Determine the (x, y) coordinate at the center of the cell enclosing the given text.  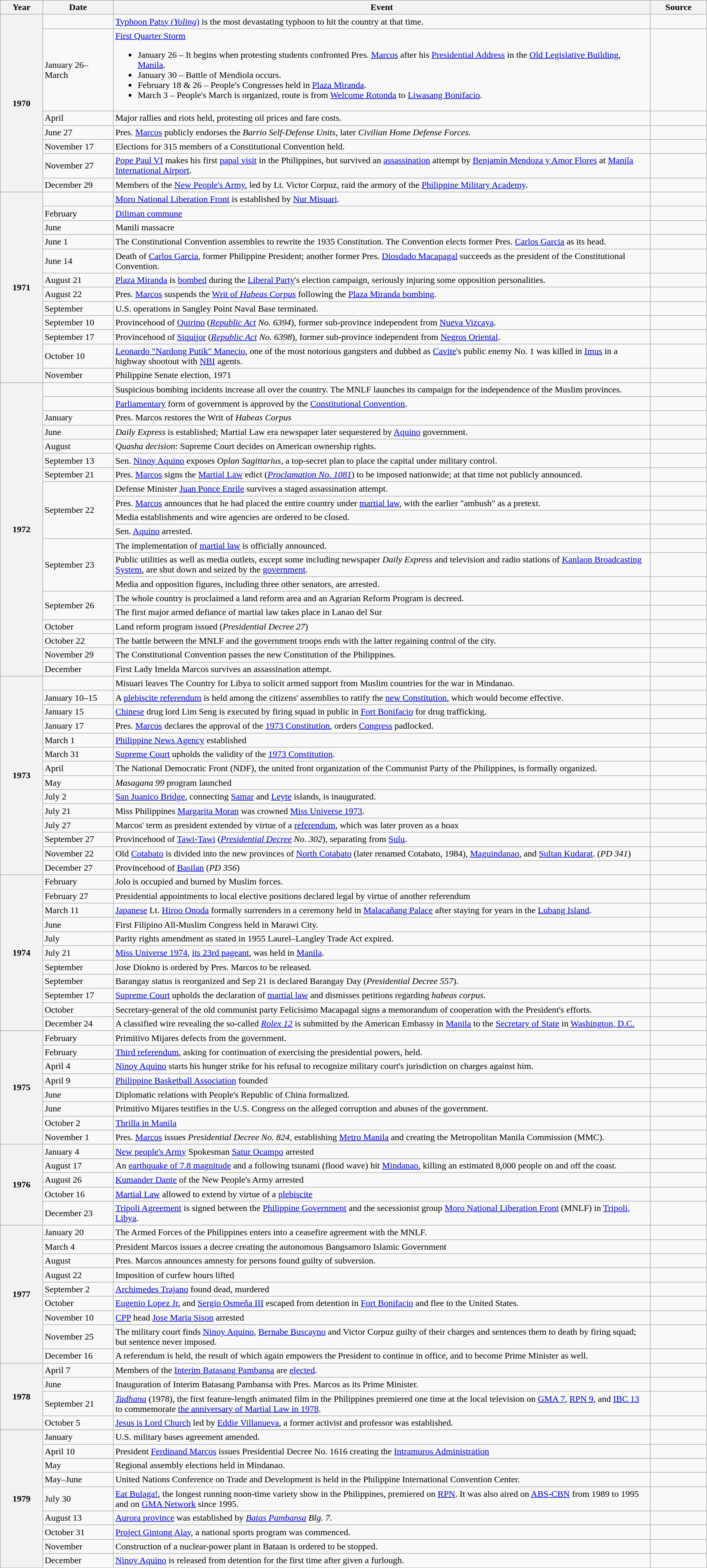
January 17 (78, 726)
Suspicious bombing incidents increase all over the country. The MNLF launches its campaign for the independence of the Muslim provinces. (382, 389)
October 2 (78, 1123)
Aurora province was established by Batas Pambansa Blg. 7. (382, 1518)
New people's Army Spokesman Satur Ocampo arrested (382, 1151)
September 2 (78, 1289)
Diliman commune (382, 213)
Ninoy Aquino starts his hunger strike for his refusal to recognize military court's jurisdiction on charges against him. (382, 1066)
January 20 (78, 1233)
November 27 (78, 165)
Marcos' term as president extended by virtue of a referendum, which was later proven as a hoax (382, 825)
December 29 (78, 185)
Pres. Marcos issues Presidential Decree No. 824, establishing Metro Manila and creating the Metropolitan Manila Commission (MMC). (382, 1137)
Pres. Marcos declares the approval of the 1973 Constitution, orders Congress padlocked. (382, 726)
November 25 (78, 1337)
First Lady Imelda Marcos survives an assassination attempt. (382, 669)
December 27 (78, 868)
Old Cotabato is divided into the new provinces of North Cotabato (later renamed Cotabato, 1984), Maguindanao, and Sultan Kudarat. (PD 341) (382, 854)
1974 (22, 953)
1976 (22, 1184)
December 24 (78, 1024)
Philippine Senate election, 1971 (382, 375)
Date (78, 7)
June 27 (78, 132)
Diplomatic relations with People's Republic of China formalized. (382, 1095)
Parity rights amendment as stated in 1955 Laurel–Langley Trade Act expired. (382, 938)
Archimedes Trajano found dead, murdered (382, 1289)
April 4 (78, 1066)
Members of the New People's Army, led by Lt. Victor Corpuz, raid the armory of the Philippine Military Academy. (382, 185)
Philippine News Agency established (382, 740)
Ninoy Aquino is released from detention for the first time after given a furlough. (382, 1561)
The implementation of martial law is officially announced. (382, 546)
Jose Diokno is ordered by Pres. Marcos to be released. (382, 967)
1975 (22, 1088)
Masagana 99 program launched (382, 783)
December 16 (78, 1356)
August 26 (78, 1180)
June 1 (78, 242)
Sen. Aquino arrested. (382, 531)
U.S. military bases agreement amended. (382, 1437)
May–June (78, 1480)
October 10 (78, 356)
Kumander Dante of the New People's Army arrested (382, 1180)
Year (22, 7)
Land reform program issued (Presidential Decree 27) (382, 627)
The Constitutional Convention passes the new Constitution of the Philippines. (382, 655)
Source (679, 7)
The Constitutional Convention assembles to rewrite the 1935 Constitution. The Convention elects former Pres. Carlos Garcia as its head. (382, 242)
Tripoli Agreement is signed between the Philippine Government and the secessionist group Moro National Liberation Front (MNLF) in Tripoli, Libya. (382, 1214)
February 27 (78, 896)
Provincehood of Quirino (Republic Act No. 6394), former sub-province independent from Nueva Vizcaya. (382, 323)
October 31 (78, 1532)
Sen. Ninoy Aquino exposes Oplan Sagittarius, a top-secret plan to place the capital under military control. (382, 460)
Manili massacre (382, 227)
Pres. Marcos announces that he had placed the entire country under martial law, with the earlier "ambush" as a pretext. (382, 503)
Misuari leaves The Country for Libya to solicit armed support from Muslim countries for the war in Mindanao. (382, 683)
The whole country is proclaimed a land reform area and an Agrarian Reform Program is decreed. (382, 598)
November 1 (78, 1137)
August 17 (78, 1165)
September 23 (78, 565)
Martial Law allowed to extend by virtue of a plebiscite (382, 1194)
November 22 (78, 854)
Defense Minister Juan Ponce Enrile survives a staged assassination attempt. (382, 489)
Construction of a nuclear-power plant in Bataan is ordered to be stopped. (382, 1546)
A classified wire revealing the so-called Rolex 12 is submitted by the American Embassy in Manila to the Secretary of State in Washington, D.C. (382, 1024)
October 16 (78, 1194)
Chinese drug lord Lim Seng is executed by firing squad in public in Fort Bonifacio for drug trafficking. (382, 712)
Event (382, 7)
Jesus is Lord Church led by Eddie Villanueva, a former activist and professor was established. (382, 1423)
December 23 (78, 1214)
Moro National Liberation Front is established by Nur Misuari. (382, 199)
July (78, 938)
September 10 (78, 323)
Provincehood of Tawi-Tawi (Presidential Decree No. 302), separating from Sulu. (382, 839)
Primitivo Mijares testifies in the U.S. Congress on the alleged corruption and abuses of the government. (382, 1109)
San Juanico Bridge, connecting Samar and Leyte islands, is inaugurated. (382, 797)
September 22 (78, 510)
Eugenio Lopez Jr. and Sergio Osmeña III escaped from detention in Fort Bonifacio and flee to the United States. (382, 1303)
Japanese Lt. Hiroo Onoda formally surrenders in a ceremony held in Malacañang Palace after staying for years in the Lubang Island. (382, 910)
Barangay status is reorganized and Sep 21 is declared Barangay Day (Presidential Decree 557). (382, 981)
Pres. Marcos suspends the Writ of Habeas Corpus following the Plaza Miranda bombing. (382, 294)
Supreme Court upholds the validity of the 1973 Constitution. (382, 754)
October 5 (78, 1423)
An earthquake of 7.8 magnitude and a following tsunami (flood wave) hit Mindanao, killing an estimated 8,000 people on and off the coast. (382, 1165)
Pres. Marcos signs the Martial Law edict (Proclamation No. 1081) to be imposed nationwide; at that time not publicly announced. (382, 474)
January 15 (78, 712)
March 11 (78, 910)
Major rallies and riots held, protesting oil prices and fare costs. (382, 118)
November 10 (78, 1318)
September 13 (78, 460)
June 14 (78, 261)
Pres. Marcos publicly endorses the Barrio Self-Defense Units, later Civilian Home Defense Forces. (382, 132)
Daily Express is established; Martial Law era newspaper later sequestered by Aquino government. (382, 432)
Miss Universe 1974, its 23rd pageant, was held in Manila. (382, 953)
1978 (22, 1396)
July 27 (78, 825)
Third referendum, asking for continuation of exercising the presidential powers, held. (382, 1052)
A plebiscite referendum is held among the citizens' assemblies to ratify the new Constitution, which would become effective. (382, 697)
United Nations Conference on Trade and Development is held in the Philippine International Convention Center. (382, 1480)
Plaza Miranda is bombed during the Liberal Party's election campaign, seriously injuring some opposition personalities. (382, 280)
First Filipino All-Muslim Congress held in Marawi City. (382, 924)
Provincehood of Siquijor (Republic Act No. 6398), former sub-province independent from Negros Oriental. (382, 337)
Primitivo Mijares defects from the government. (382, 1038)
Pres. Marcos announces amnesty for persons found guilty of subversion. (382, 1261)
Thrilla in Manila (382, 1123)
Supreme Court upholds the declaration of martial law and dismisses petitions regarding habeas corpus. (382, 996)
November 29 (78, 655)
April 7 (78, 1370)
Inauguration of Interim Batasang Pambansa with Pres. Marcos as its Prime Minister. (382, 1384)
April 9 (78, 1080)
Members of the Interim Batasang Pambansa are elected. (382, 1370)
Project Gintong Alay, a national sports program was commenced. (382, 1532)
January 26–March (78, 70)
The battle between the MNLF and the government troops ends with the latter regaining control of the city. (382, 641)
1973 (22, 775)
Provincehood of Basilan (PD 356) (382, 868)
CPP head Jose Maria Sison arrested (382, 1318)
Elections for 315 members of a Constitutional Convention held. (382, 146)
The Armed Forces of the Philippines enters into a ceasefire agreement with the MNLF. (382, 1233)
August 21 (78, 280)
President Marcos issues a decree creating the autonomous Bangsamoro Islamic Government (382, 1247)
July 30 (78, 1499)
August 13 (78, 1518)
March 31 (78, 754)
April 10 (78, 1451)
January 4 (78, 1151)
1977 (22, 1294)
The National Democratic Front (NDF), the united front organization of the Communist Party of the Philippines, is formally organized. (382, 769)
1970 (22, 103)
1979 (22, 1499)
Philippine Basketball Association founded (382, 1080)
November 17 (78, 146)
September 26 (78, 605)
Quasha decision: Supreme Court decides on American ownership rights. (382, 446)
March 1 (78, 740)
Regional assembly elections held in Mindanao. (382, 1466)
1971 (22, 287)
Media and opposition figures, including three other senators, are arrested. (382, 584)
Imposition of curfew hours lifted (382, 1275)
1972 (22, 529)
January 10–15 (78, 697)
The first major armed defiance of martial law takes place in Lanao del Sur (382, 612)
A referendum is held, the result of which again empowers the President to continue in office, and to become Prime Minister as well. (382, 1356)
October 22 (78, 641)
Typhoon Patsy (Yoling) is the most devastating typhoon to hit the country at that time. (382, 22)
Jolo is occupied and burned by Muslim forces. (382, 882)
Media establishments and wire agencies are ordered to be closed. (382, 517)
September 27 (78, 839)
March 4 (78, 1247)
Presidential appointments to local elective positions declared legal by virtue of another referendum (382, 896)
Parliamentary form of government is approved by the Constitutional Convention. (382, 404)
July 2 (78, 797)
Miss Philippines Margarita Moran was crowned Miss Universe 1973. (382, 811)
U.S. operations in Sangley Point Naval Base terminated. (382, 309)
Pres. Marcos restores the Writ of Habeas Corpus (382, 418)
Secretary-general of the old communist party Felicisimo Macapagal signs a memorandum of cooperation with the President's efforts. (382, 1010)
President Ferdinand Marcos issues Presidential Decree No. 1616 creating the Intramuros Administration (382, 1451)
